Return the [X, Y] coordinate for the center point of the cell that contains the specified text.  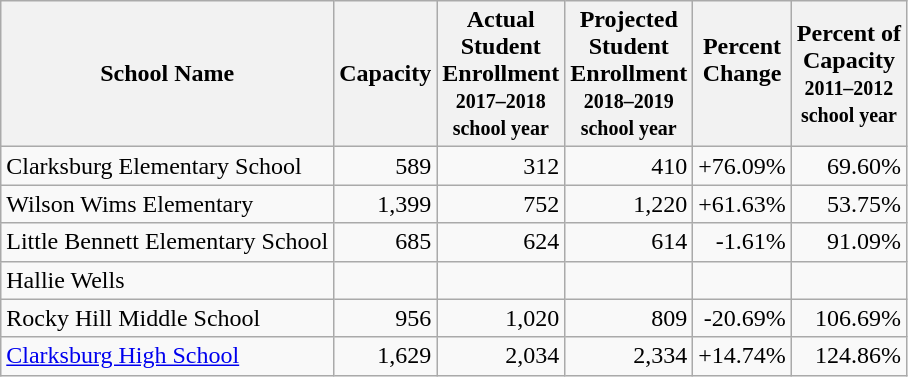
2,034 [501, 356]
-20.69% [742, 318]
Wilson Wims Elementary [168, 204]
Hallie Wells [168, 280]
624 [501, 242]
-1.61% [742, 242]
410 [629, 166]
956 [386, 318]
Projected Student Enrollment2018–2019 school year [629, 74]
Little Bennett Elementary School [168, 242]
Actual Student Enrollment2017–2018 school year [501, 74]
91.09% [848, 242]
685 [386, 242]
Clarksburg High School [168, 356]
106.69% [848, 318]
+14.74% [742, 356]
124.86% [848, 356]
School Name [168, 74]
1,220 [629, 204]
614 [629, 242]
+61.63% [742, 204]
1,020 [501, 318]
53.75% [848, 204]
312 [501, 166]
Clarksburg Elementary School [168, 166]
752 [501, 204]
1,629 [386, 356]
Rocky Hill Middle School [168, 318]
+76.09% [742, 166]
1,399 [386, 204]
Capacity [386, 74]
809 [629, 318]
Percent Change [742, 74]
2,334 [629, 356]
589 [386, 166]
Percent of Capacity2011–2012 school year [848, 74]
69.60% [848, 166]
